Extract the [x, y] coordinate from the center of the cell holding the provided text.  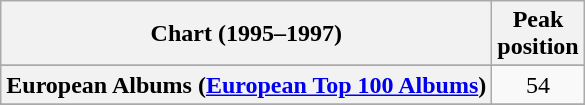
Chart (1995–1997) [246, 34]
54 [538, 85]
Peakposition [538, 34]
European Albums (European Top 100 Albums) [246, 85]
